Capture the cell that displays the provided text and extract its [x, y] central coordinate. 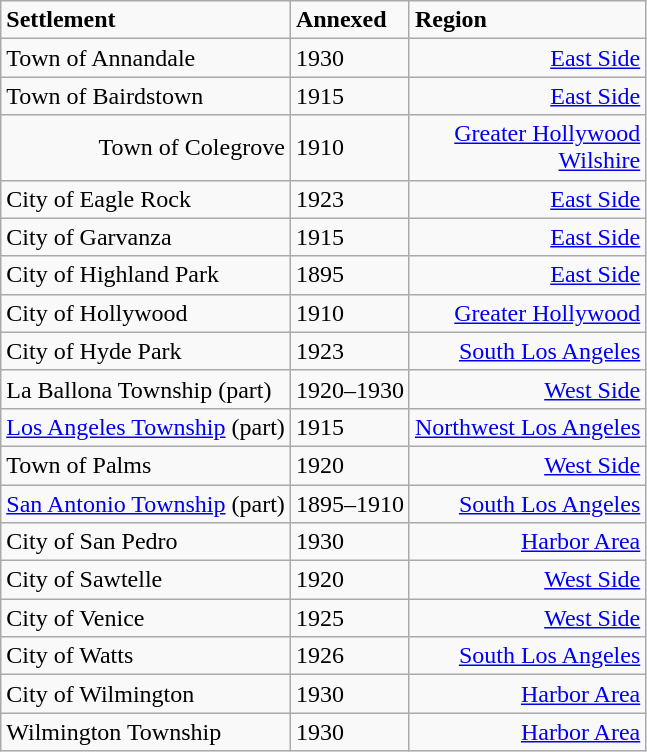
City of San Pedro [146, 542]
City of Hyde Park [146, 351]
Los Angeles Township (part) [146, 427]
Wilmington Township [146, 732]
1920–1930 [350, 389]
Town of Palms [146, 465]
City of Highland Park [146, 275]
1926 [350, 656]
Town of Annandale [146, 58]
La Ballona Township (part) [146, 389]
1925 [350, 618]
San Antonio Township (part) [146, 503]
City of Wilmington [146, 694]
City of Garvanza [146, 237]
1895–1910 [350, 503]
Northwest Los Angeles [527, 427]
Town of Colegrove [146, 148]
Greater Hollywood [527, 313]
Settlement [146, 20]
Annexed [350, 20]
City of Venice [146, 618]
1895 [350, 275]
City of Sawtelle [146, 580]
City of Eagle Rock [146, 199]
City of Hollywood [146, 313]
Greater HollywoodWilshire [527, 148]
City of Watts [146, 656]
Region [527, 20]
Town of Bairdstown [146, 96]
